Scan for the cell matching the given text and deliver its [x, y] coordinate at center. 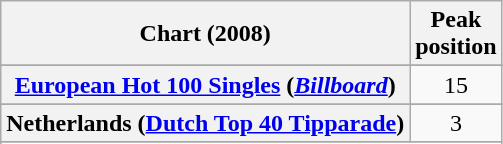
3 [456, 123]
15 [456, 85]
European Hot 100 Singles (Billboard) [206, 85]
Netherlands (Dutch Top 40 Tipparade) [206, 123]
Peakposition [456, 34]
Chart (2008) [206, 34]
